From the cell containing the given text, extract its center point as [X, Y] coordinate. 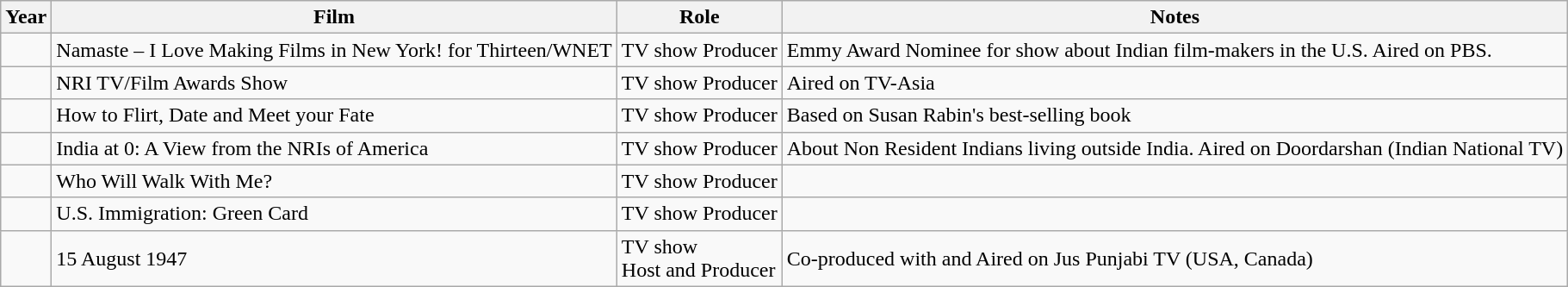
How to Flirt, Date and Meet your Fate [334, 115]
15 August 1947 [334, 259]
NRI TV/Film Awards Show [334, 83]
Film [334, 17]
About Non Resident Indians living outside India. Aired on Doordarshan (Indian National TV) [1174, 148]
Notes [1174, 17]
Role [699, 17]
Who Will Walk With Me? [334, 181]
India at 0: A View from the NRIs of America [334, 148]
Namaste – I Love Making Films in New York! for Thirteen/WNET [334, 50]
TV showHost and Producer [699, 259]
Aired on TV-Asia [1174, 83]
Year [26, 17]
Co-produced with and Aired on Jus Punjabi TV (USA, Canada) [1174, 259]
Based on Susan Rabin's best-selling book [1174, 115]
Emmy Award Nominee for show about Indian film-makers in the U.S. Aired on PBS. [1174, 50]
U.S. Immigration: Green Card [334, 214]
